Output the [x, y] coordinate of the center of the cell containing the given text.  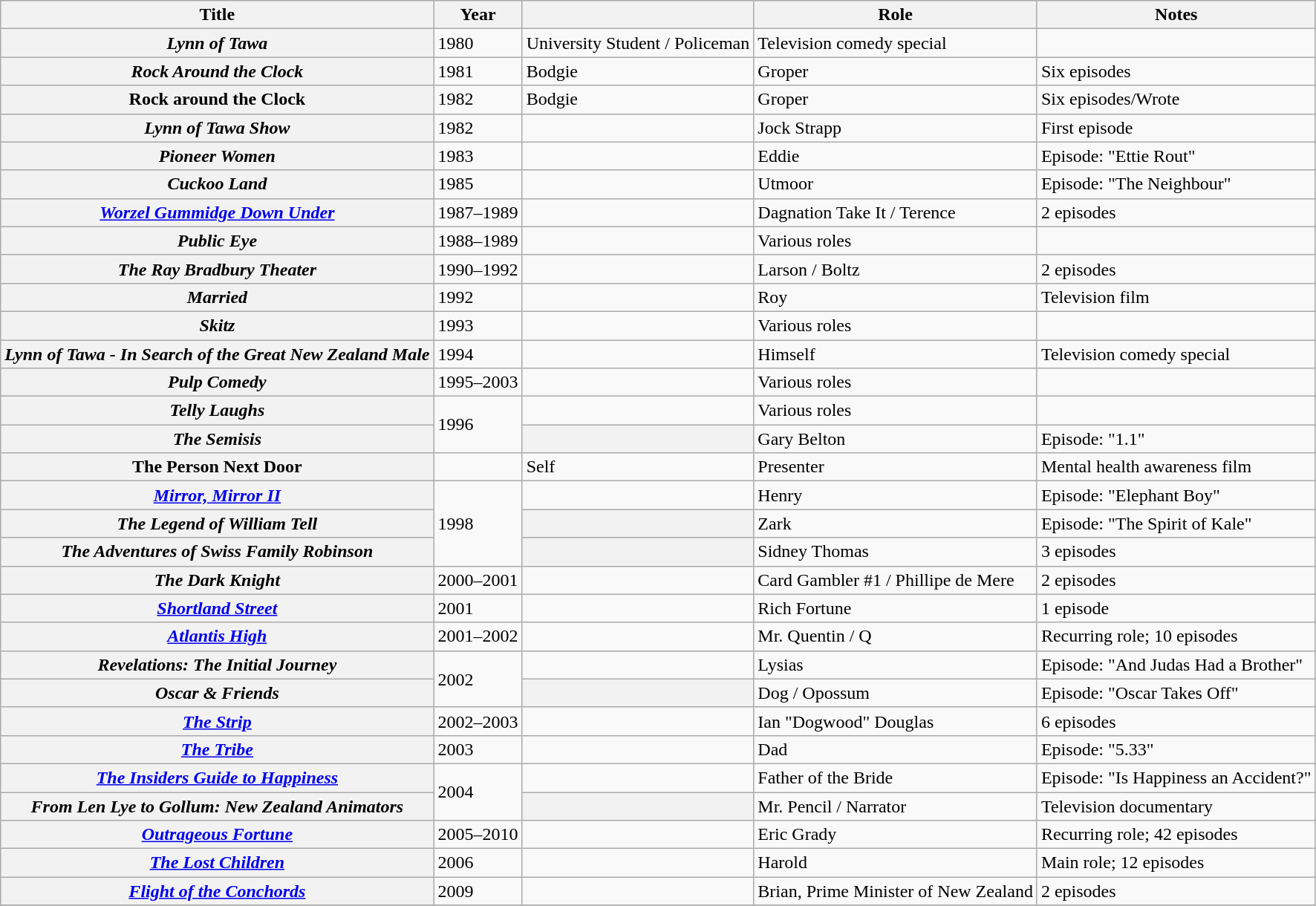
Television film [1176, 297]
2004 [478, 792]
Shortland Street [217, 608]
1980 [478, 43]
Oscar & Friends [217, 693]
Married [217, 297]
Larson / Boltz [896, 269]
Roy [896, 297]
Year [478, 15]
1990–1992 [478, 269]
Rock Around the Clock [217, 71]
2009 [478, 891]
1992 [478, 297]
Outrageous Fortune [217, 835]
Self [638, 467]
Pioneer Women [217, 156]
Eric Grady [896, 835]
The Tribe [217, 749]
3 episodes [1176, 552]
The Strip [217, 721]
The Ray Bradbury Theater [217, 269]
Episode: "The Neighbour" [1176, 184]
Mr. Quentin / Q [896, 636]
Television documentary [1176, 806]
Father of the Bride [896, 778]
Rich Fortune [896, 608]
Episode: "Is Happiness an Accident?" [1176, 778]
Mental health awareness film [1176, 467]
Role [896, 15]
The Adventures of Swiss Family Robinson [217, 552]
1983 [478, 156]
Mirror, Mirror II [217, 495]
Jock Strapp [896, 128]
Notes [1176, 15]
Telly Laughs [217, 411]
1996 [478, 425]
1998 [478, 524]
2003 [478, 749]
1995–2003 [478, 382]
1981 [478, 71]
Mr. Pencil / Narrator [896, 806]
Dad [896, 749]
Henry [896, 495]
2005–2010 [478, 835]
2001–2002 [478, 636]
Episode: "The Spirit of Kale" [1176, 524]
1993 [478, 325]
Gary Belton [896, 439]
Recurring role; 42 episodes [1176, 835]
The Legend of William Tell [217, 524]
The Person Next Door [217, 467]
The Lost Children [217, 863]
Episode: "5.33" [1176, 749]
Episode: "Oscar Takes Off" [1176, 693]
Rock around the Clock [217, 100]
Eddie [896, 156]
Lynn of Tawa [217, 43]
Presenter [896, 467]
Episode: "1.1" [1176, 439]
Lynn of Tawa Show [217, 128]
Six episodes/Wrote [1176, 100]
Lynn of Tawa - In Search of the Great New Zealand Male [217, 354]
Six episodes [1176, 71]
Brian, Prime Minister of New Zealand [896, 891]
1994 [478, 354]
2006 [478, 863]
The Semisis [217, 439]
Harold [896, 863]
Main role; 12 episodes [1176, 863]
First episode [1176, 128]
1 episode [1176, 608]
Pulp Comedy [217, 382]
Recurring role; 10 episodes [1176, 636]
Public Eye [217, 241]
Sidney Thomas [896, 552]
Dog / Opossum [896, 693]
2001 [478, 608]
Skitz [217, 325]
Dagnation Take It / Terence [896, 212]
1985 [478, 184]
Title [217, 15]
2002–2003 [478, 721]
Flight of the Conchords [217, 891]
6 episodes [1176, 721]
Zark [896, 524]
Worzel Gummidge Down Under [217, 212]
1988–1989 [478, 241]
Episode: "Elephant Boy" [1176, 495]
1987–1989 [478, 212]
2000–2001 [478, 580]
Atlantis High [217, 636]
Cuckoo Land [217, 184]
Ian "Dogwood" Douglas [896, 721]
2002 [478, 679]
The Dark Knight [217, 580]
University Student / Policeman [638, 43]
Himself [896, 354]
Revelations: The Initial Journey [217, 665]
Utmoor [896, 184]
Episode: "And Judas Had a Brother" [1176, 665]
From Len Lye to Gollum: New Zealand Animators [217, 806]
Card Gambler #1 / Phillipe de Mere [896, 580]
The Insiders Guide to Happiness [217, 778]
Lysias [896, 665]
Episode: "Ettie Rout" [1176, 156]
